Find where the given text appears and provide that cell's center as (x, y) coordinate. 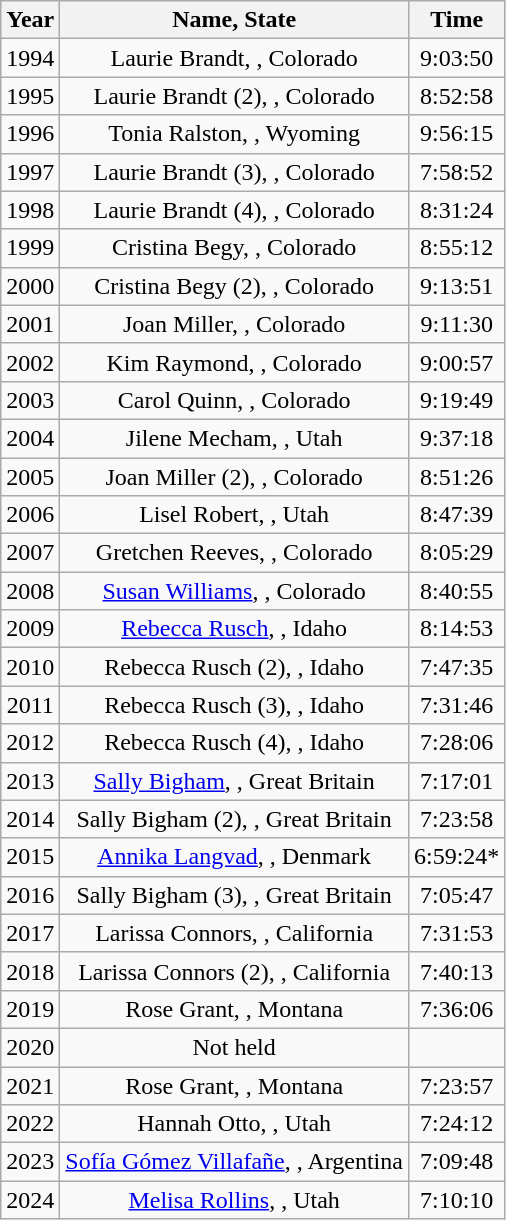
7:47:35 (456, 667)
2006 (30, 515)
Larissa Connors (2), , California (234, 971)
8:40:55 (456, 591)
1995 (30, 96)
9:00:57 (456, 362)
7:17:01 (456, 781)
8:47:39 (456, 515)
8:31:24 (456, 210)
Sofía Gómez Villafañe, , Argentina (234, 1162)
Joan Miller (2), , Colorado (234, 477)
Name, State (234, 20)
Cristina Begy (2), , Colorado (234, 286)
7:10:10 (456, 1200)
Laurie Brandt (4), , Colorado (234, 210)
2011 (30, 705)
2015 (30, 857)
Rebecca Rusch (2), , Idaho (234, 667)
Rebecca Rusch (3), , Idaho (234, 705)
2001 (30, 324)
7:40:13 (456, 971)
7:05:47 (456, 895)
Sally Bigham (2), , Great Britain (234, 819)
7:24:12 (456, 1124)
Melisa Rollins, , Utah (234, 1200)
7:31:53 (456, 933)
9:03:50 (456, 58)
Hannah Otto, , Utah (234, 1124)
2022 (30, 1124)
2004 (30, 438)
Joan Miller, , Colorado (234, 324)
Carol Quinn, , Colorado (234, 400)
8:05:29 (456, 553)
7:36:06 (456, 1009)
2013 (30, 781)
1994 (30, 58)
2005 (30, 477)
7:31:46 (456, 705)
8:14:53 (456, 629)
2020 (30, 1047)
Kim Raymond, , Colorado (234, 362)
1998 (30, 210)
Susan Williams, , Colorado (234, 591)
2003 (30, 400)
9:19:49 (456, 400)
9:37:18 (456, 438)
7:09:48 (456, 1162)
2021 (30, 1085)
2014 (30, 819)
2023 (30, 1162)
Not held (234, 1047)
9:56:15 (456, 134)
Rebecca Rusch, , Idaho (234, 629)
6:59:24* (456, 857)
2019 (30, 1009)
9:11:30 (456, 324)
8:55:12 (456, 248)
Tonia Ralston, , Wyoming (234, 134)
1996 (30, 134)
Laurie Brandt, , Colorado (234, 58)
Lisel Robert, , Utah (234, 515)
2009 (30, 629)
7:58:52 (456, 172)
2010 (30, 667)
Laurie Brandt (3), , Colorado (234, 172)
2008 (30, 591)
1999 (30, 248)
Jilene Mecham, , Utah (234, 438)
Time (456, 20)
2017 (30, 933)
7:23:58 (456, 819)
7:23:57 (456, 1085)
Cristina Begy, , Colorado (234, 248)
2018 (30, 971)
9:13:51 (456, 286)
Gretchen Reeves, , Colorado (234, 553)
2012 (30, 743)
2007 (30, 553)
Year (30, 20)
Larissa Connors, , California (234, 933)
8:52:58 (456, 96)
2000 (30, 286)
Rebecca Rusch (4), , Idaho (234, 743)
2024 (30, 1200)
8:51:26 (456, 477)
2016 (30, 895)
Annika Langvad, , Denmark (234, 857)
Laurie Brandt (2), , Colorado (234, 96)
Sally Bigham, , Great Britain (234, 781)
2002 (30, 362)
7:28:06 (456, 743)
1997 (30, 172)
Sally Bigham (3), , Great Britain (234, 895)
